Find where the given text appears and provide that cell's center as (x, y) coordinate. 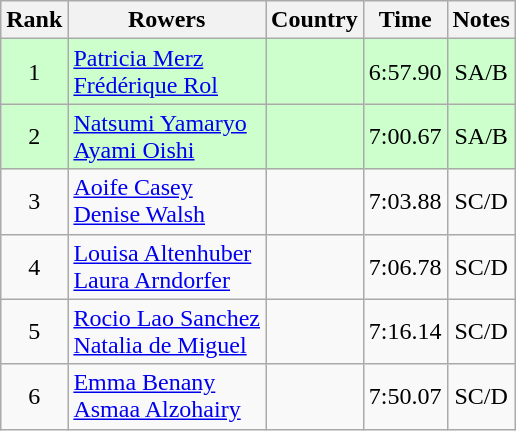
Patricia MerzFrédérique Rol (167, 72)
Notes (481, 20)
Emma BenanyAsmaa Alzohairy (167, 396)
6 (34, 396)
Country (315, 20)
Rocio Lao SanchezNatalia de Miguel (167, 332)
7:00.67 (405, 136)
Rowers (167, 20)
6:57.90 (405, 72)
2 (34, 136)
Louisa AltenhuberLaura Arndorfer (167, 266)
7:16.14 (405, 332)
Aoife CaseyDenise Walsh (167, 202)
3 (34, 202)
7:06.78 (405, 266)
7:50.07 (405, 396)
Time (405, 20)
Rank (34, 20)
4 (34, 266)
1 (34, 72)
Natsumi YamaryoAyami Oishi (167, 136)
7:03.88 (405, 202)
5 (34, 332)
